For the text-containing cell, return its midpoint in (X, Y) coordinate format. 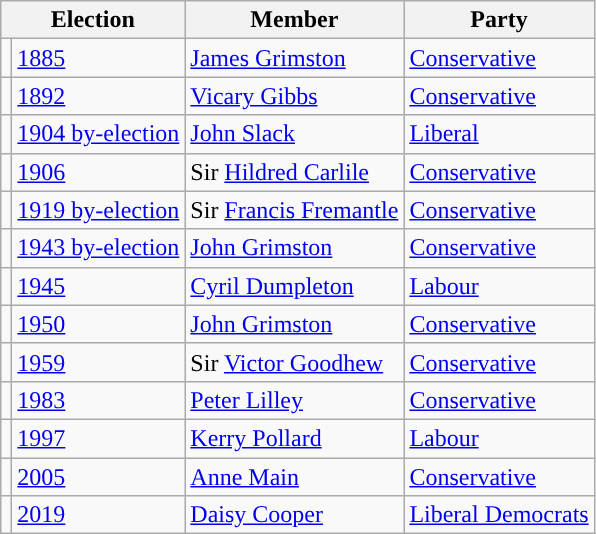
Sir Victor Goodhew (294, 362)
2019 (98, 515)
John Slack (294, 134)
Liberal Democrats (499, 515)
1906 (98, 172)
Sir Hildred Carlile (294, 172)
1904 by-election (98, 134)
1997 (98, 438)
Party (499, 20)
Vicary Gibbs (294, 96)
1959 (98, 362)
Daisy Cooper (294, 515)
1943 by-election (98, 248)
1983 (98, 400)
1945 (98, 286)
Cyril Dumpleton (294, 286)
Liberal (499, 134)
2005 (98, 477)
James Grimston (294, 58)
Peter Lilley (294, 400)
Anne Main (294, 477)
Election (93, 20)
Sir Francis Fremantle (294, 210)
Kerry Pollard (294, 438)
1919 by-election (98, 210)
1892 (98, 96)
1885 (98, 58)
1950 (98, 324)
Member (294, 20)
